Identify which cell holds the provided text, then report its [x, y] central coordinate. 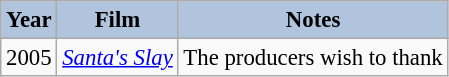
Notes [313, 20]
Year [29, 20]
Santa's Slay [118, 58]
Film [118, 20]
The producers wish to thank [313, 58]
2005 [29, 58]
